Search for the cell housing the specified text and yield its [X, Y] center coordinate. 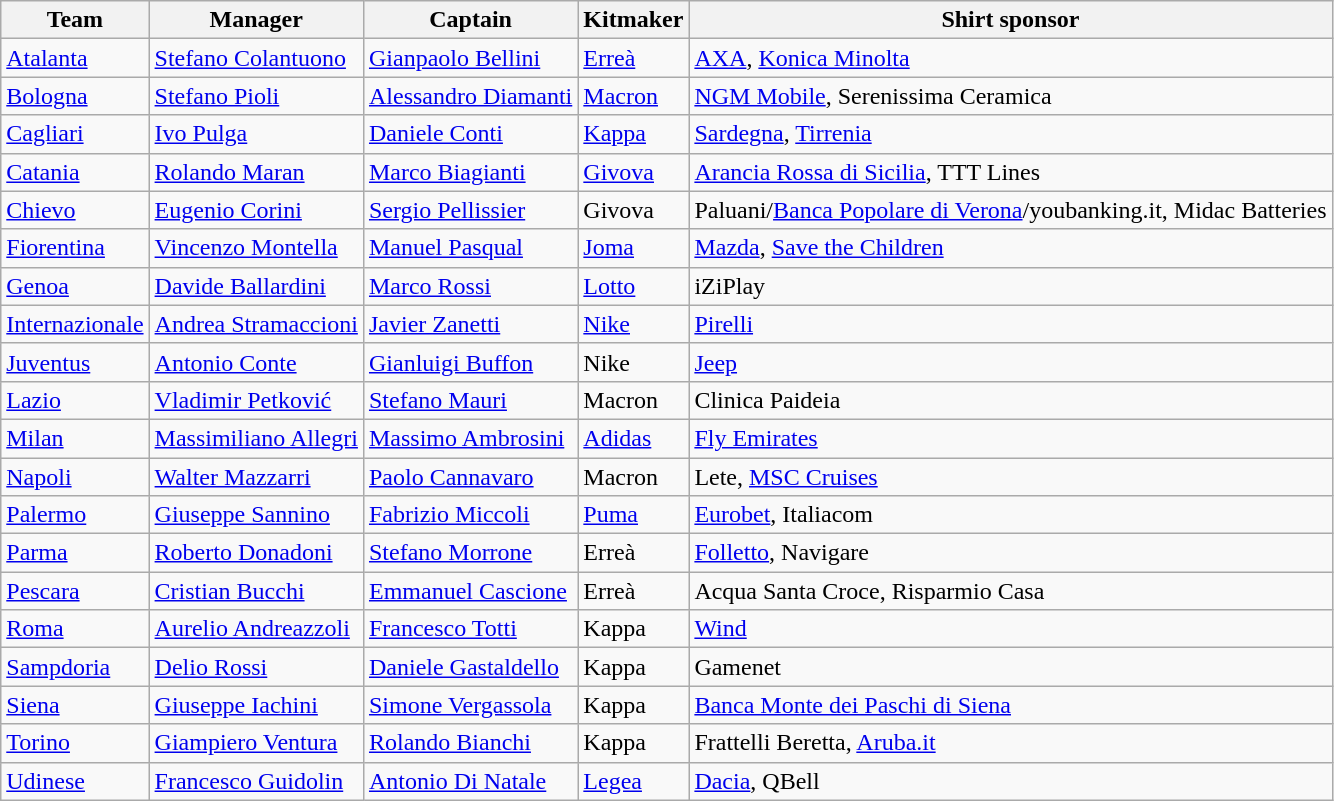
Acqua Santa Croce, Risparmio Casa [1010, 591]
Davide Ballardini [256, 286]
Catania [75, 172]
Cristian Bucchi [256, 591]
Stefano Pioli [256, 96]
Massimo Ambrosini [470, 438]
Sergio Pellissier [470, 210]
Jeep [1010, 362]
AXA, Konica Minolta [1010, 58]
Francesco Totti [470, 629]
Emmanuel Cascione [470, 591]
Dacia, QBell [1010, 781]
Roma [75, 629]
Pescara [75, 591]
Gamenet [1010, 667]
Sampdoria [75, 667]
Lazio [75, 400]
Torino [75, 743]
Clinica Paideia [1010, 400]
Manuel Pasqual [470, 248]
Stefano Mauri [470, 400]
Cagliari [75, 134]
Shirt sponsor [1010, 20]
Marco Rossi [470, 286]
Fiorentina [75, 248]
Alessandro Diamanti [470, 96]
Team [75, 20]
Gianpaolo Bellini [470, 58]
Giuseppe Iachini [256, 705]
Javier Zanetti [470, 324]
Rolando Maran [256, 172]
Mazda, Save the Children [1010, 248]
Wind [1010, 629]
Ivo Pulga [256, 134]
Parma [75, 553]
Delio Rossi [256, 667]
Milan [75, 438]
Aurelio Andreazzoli [256, 629]
Frattelli Beretta, Aruba.it [1010, 743]
Lete, MSC Cruises [1010, 477]
Fly Emirates [1010, 438]
Siena [75, 705]
Daniele Gastaldello [470, 667]
Udinese [75, 781]
Eugenio Corini [256, 210]
Atalanta [75, 58]
Napoli [75, 477]
NGM Mobile, Serenissima Ceramica [1010, 96]
Internazionale [75, 324]
Juventus [75, 362]
Giampiero Ventura [256, 743]
Lotto [634, 286]
Chievo [75, 210]
Vladimir Petković [256, 400]
Manager [256, 20]
Antonio Conte [256, 362]
Arancia Rossa di Sicilia, TTT Lines [1010, 172]
Genoa [75, 286]
Sardegna, Tirrenia [1010, 134]
Giuseppe Sannino [256, 515]
Eurobet, Italiacom [1010, 515]
Paolo Cannavaro [470, 477]
Vincenzo Montella [256, 248]
Folletto, Navigare [1010, 553]
Daniele Conti [470, 134]
Gianluigi Buffon [470, 362]
Captain [470, 20]
Antonio Di Natale [470, 781]
Kitmaker [634, 20]
Rolando Bianchi [470, 743]
Fabrizio Miccoli [470, 515]
Simone Vergassola [470, 705]
Banca Monte dei Paschi di Siena [1010, 705]
Palermo [75, 515]
iZiPlay [1010, 286]
Pirelli [1010, 324]
Roberto Donadoni [256, 553]
Bologna [75, 96]
Adidas [634, 438]
Andrea Stramaccioni [256, 324]
Puma [634, 515]
Francesco Guidolin [256, 781]
Stefano Colantuono [256, 58]
Paluani/Banca Popolare di Verona/youbanking.it, Midac Batteries [1010, 210]
Massimiliano Allegri [256, 438]
Stefano Morrone [470, 553]
Joma [634, 248]
Walter Mazzarri [256, 477]
Marco Biagianti [470, 172]
Legea [634, 781]
